From the cell containing the given text, extract its center point as [x, y] coordinate. 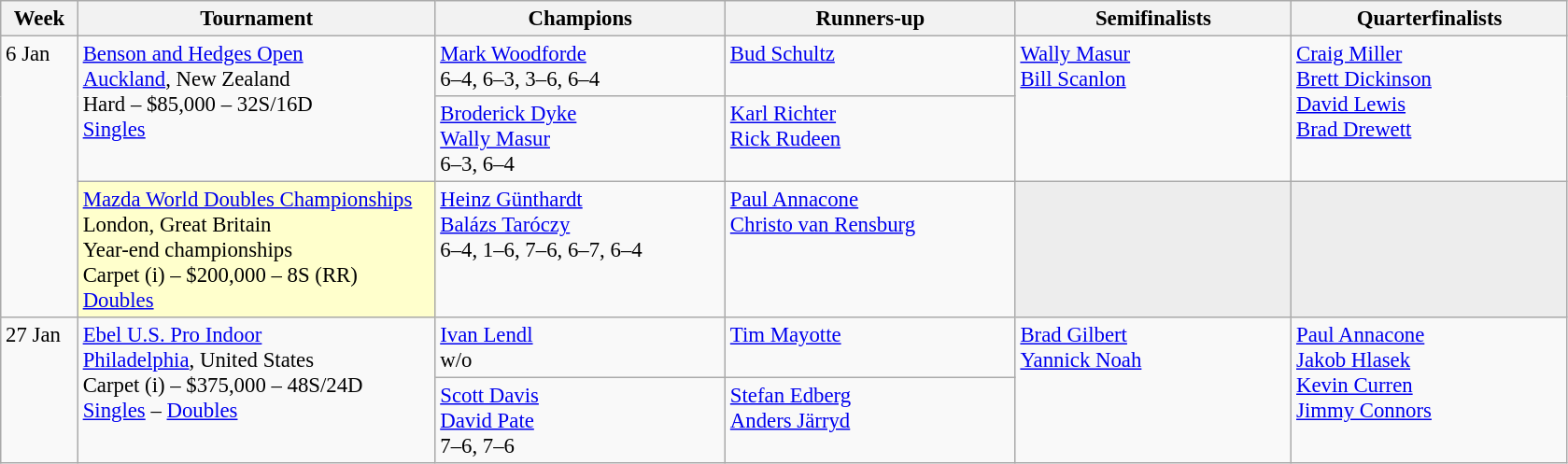
Week [39, 19]
Stefan Edberg Anders Järryd [870, 421]
Wally Masur Bill Scanlon [1153, 109]
Mazda World Doubles Championships London, Great BritainYear-end championshipsCarpet (i) – $200,000 – 8S (RR)Doubles [256, 250]
Broderick Dyke Wally Masur6–3, 6–4 [581, 139]
Tournament [256, 19]
Brad Gilbert Yannick Noah [1153, 390]
Mark Woodforde 6–4, 6–3, 3–6, 6–4 [581, 67]
27 Jan [39, 390]
Karl Richter Rick Rudeen [870, 139]
Quarterfinalists [1430, 19]
6 Jan [39, 177]
Semifinalists [1153, 19]
Champions [581, 19]
Paul Annacone Jakob Hlasek Kevin Curren Jimmy Connors [1430, 390]
Ebel U.S. Pro Indoor Philadelphia, United StatesCarpet (i) – $375,000 – 48S/24D Singles – Doubles [256, 390]
Heinz Günthardt Balázs Taróczy6–4, 1–6, 7–6, 6–7, 6–4 [581, 250]
Tim Mayotte [870, 347]
Benson and Hedges Open Auckland, New Zealand Hard – $85,000 – 32S/16DSingles [256, 109]
Ivan Lendlw/o [581, 347]
Craig Miller Brett Dickinson David Lewis Brad Drewett [1430, 109]
Scott Davis David Pate7–6, 7–6 [581, 421]
Paul Annacone Christo van Rensburg [870, 250]
Bud Schultz [870, 67]
Runners-up [870, 19]
